For the text-containing cell, return its midpoint in (X, Y) coordinate format. 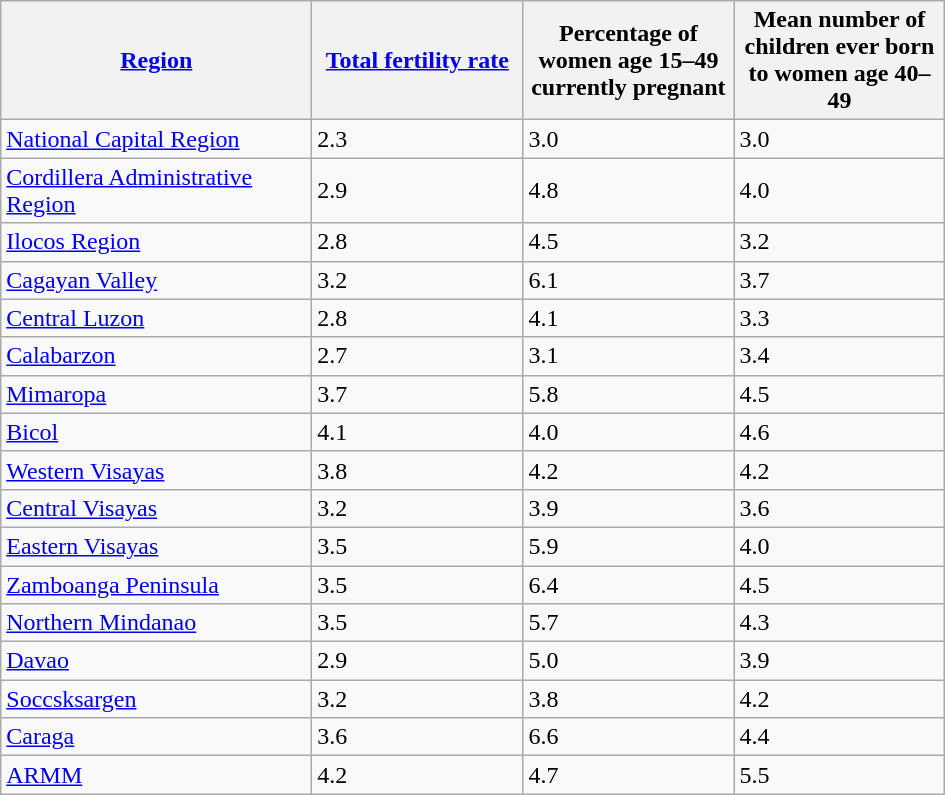
6.6 (628, 737)
Davao (156, 661)
4.4 (840, 737)
5.8 (628, 394)
4.8 (628, 190)
2.7 (418, 356)
Calabarzon (156, 356)
Bicol (156, 432)
Cagayan Valley (156, 280)
ARMM (156, 775)
Region (156, 60)
6.1 (628, 280)
Percentage of women age 15–49 currently pregnant (628, 60)
Central Visayas (156, 508)
5.9 (628, 546)
Ilocos Region (156, 242)
4.3 (840, 623)
3.1 (628, 356)
6.4 (628, 585)
5.0 (628, 661)
2.3 (418, 139)
Total fertility rate (418, 60)
Central Luzon (156, 318)
Caraga (156, 737)
Mean number of children ever born to women age 40–49 (840, 60)
Eastern Visayas (156, 546)
Western Visayas (156, 470)
Zamboanga Peninsula (156, 585)
4.7 (628, 775)
Cordillera Administrative Region (156, 190)
Mimaropa (156, 394)
Soccsksargen (156, 699)
5.5 (840, 775)
Northern Mindanao (156, 623)
4.6 (840, 432)
3.4 (840, 356)
National Capital Region (156, 139)
3.3 (840, 318)
5.7 (628, 623)
